Extract the (x, y) coordinate from the center of the cell holding the provided text.  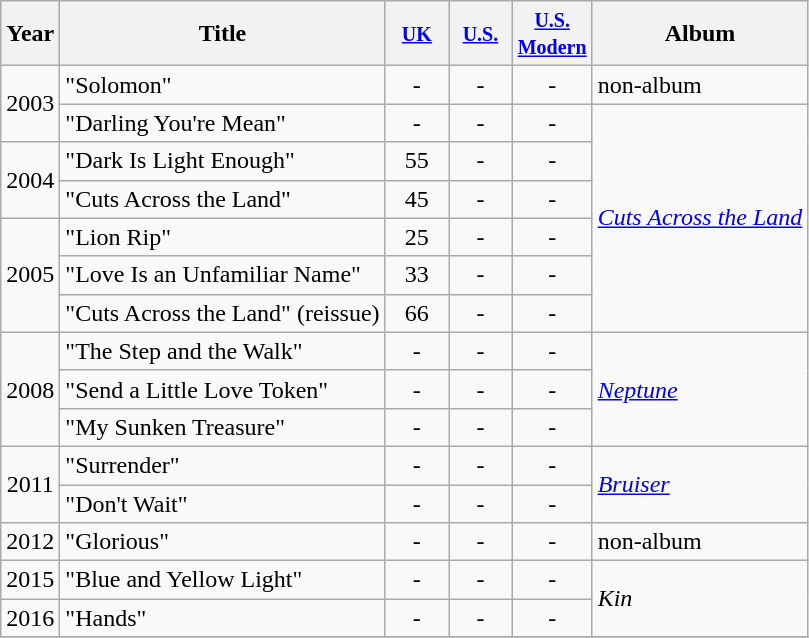
2003 (30, 104)
"My Sunken Treasure" (222, 427)
UK (417, 34)
Bruiser (700, 484)
"Send a Little Love Token" (222, 389)
"Blue and Yellow Light" (222, 580)
"Solomon" (222, 85)
"Love Is an Unfamiliar Name" (222, 275)
Kin (700, 599)
Title (222, 34)
2005 (30, 275)
25 (417, 237)
"Surrender" (222, 465)
2015 (30, 580)
"The Step and the Walk" (222, 351)
2004 (30, 180)
Year (30, 34)
"Dark Is Light Enough" (222, 161)
"Darling You're Mean" (222, 123)
2011 (30, 484)
U.S. Modern (552, 34)
"Glorious" (222, 542)
"Hands" (222, 618)
55 (417, 161)
Cuts Across the Land (700, 218)
U.S. (481, 34)
66 (417, 313)
"Lion Rip" (222, 237)
Neptune (700, 389)
2008 (30, 389)
"Cuts Across the Land" (222, 199)
2012 (30, 542)
Album (700, 34)
"Don't Wait" (222, 503)
33 (417, 275)
2016 (30, 618)
"Cuts Across the Land" (reissue) (222, 313)
45 (417, 199)
